Output the (x, y) coordinate of the center of the cell containing the given text.  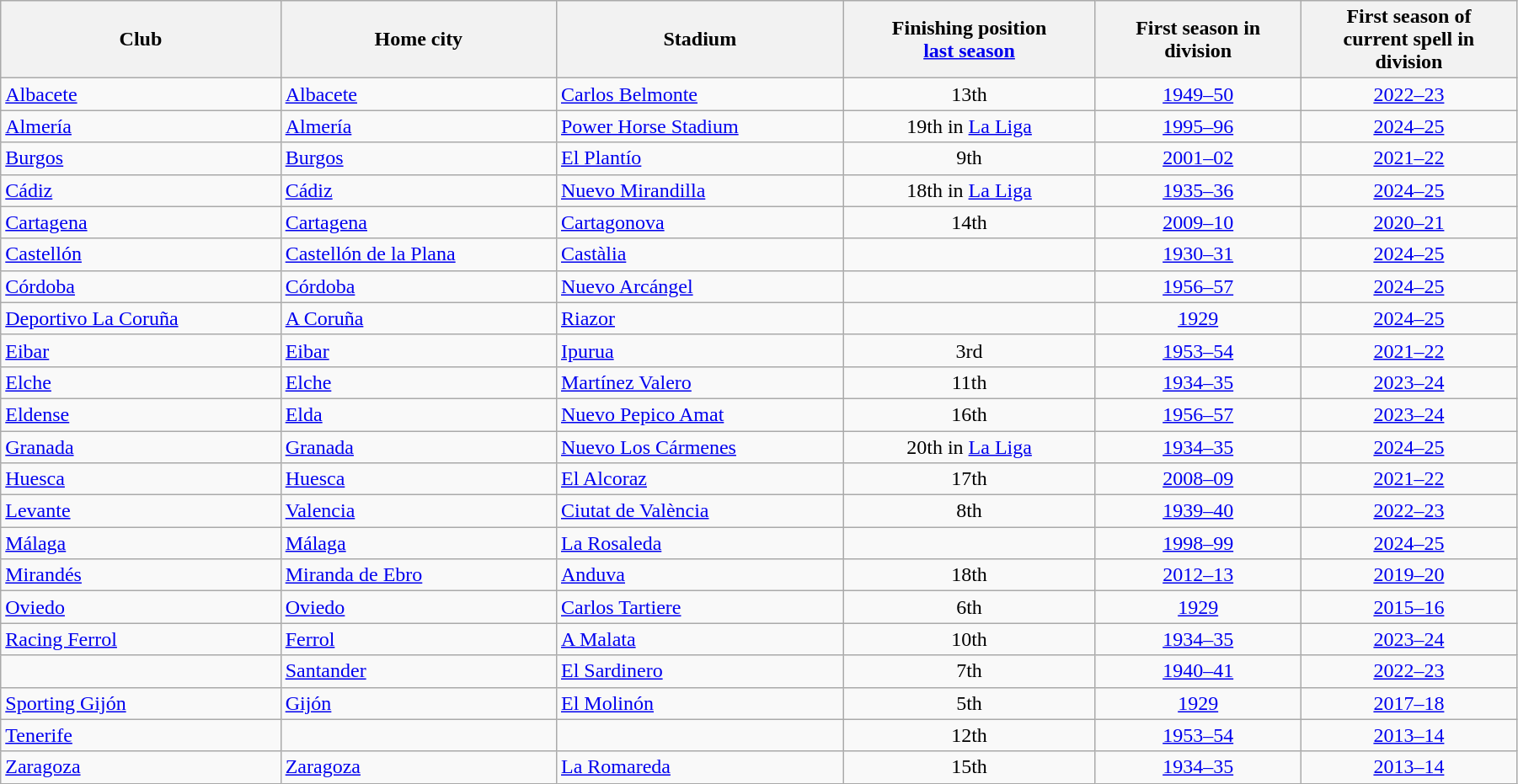
6th (969, 607)
Gijón (418, 703)
2017–18 (1408, 703)
1998–99 (1198, 543)
2012–13 (1198, 575)
2001–02 (1198, 158)
1949–50 (1198, 94)
Racing Ferrol (141, 639)
El Alcoraz (699, 479)
Ipurua (699, 350)
Levante (141, 511)
Deportivo La Coruña (141, 318)
Club (141, 40)
20th in La Liga (969, 447)
7th (969, 671)
First season ofcurrent spell in division (1408, 40)
1930–31 (1198, 254)
Carlos Tartiere (699, 607)
El Molinón (699, 703)
Miranda de Ebro (418, 575)
Nuevo Pepico Amat (699, 414)
18th in La Liga (969, 190)
3rd (969, 350)
La Romareda (699, 767)
Finishing positionlast season (969, 40)
Santander (418, 671)
Nuevo Mirandilla (699, 190)
2019–20 (1408, 575)
A Coruña (418, 318)
Castàlia (699, 254)
Elda (418, 414)
Cartagonova (699, 222)
2020–21 (1408, 222)
Nuevo Arcángel (699, 286)
Castellón de la Plana (418, 254)
18th (969, 575)
Ferrol (418, 639)
El Plantío (699, 158)
A Malata (699, 639)
10th (969, 639)
1939–40 (1198, 511)
Anduva (699, 575)
Home city (418, 40)
16th (969, 414)
1935–36 (1198, 190)
Ciutat de València (699, 511)
2015–16 (1408, 607)
13th (969, 94)
Castellón (141, 254)
1995–96 (1198, 126)
La Rosaleda (699, 543)
Power Horse Stadium (699, 126)
2009–10 (1198, 222)
El Sardinero (699, 671)
Valencia (418, 511)
Stadium (699, 40)
1940–41 (1198, 671)
14th (969, 222)
9th (969, 158)
15th (969, 767)
11th (969, 382)
Mirandés (141, 575)
5th (969, 703)
8th (969, 511)
Martínez Valero (699, 382)
17th (969, 479)
Eldense (141, 414)
2008–09 (1198, 479)
19th in La Liga (969, 126)
Tenerife (141, 735)
Carlos Belmonte (699, 94)
First season indivision (1198, 40)
Nuevo Los Cármenes (699, 447)
12th (969, 735)
Sporting Gijón (141, 703)
Riazor (699, 318)
